For the text-containing cell, return its midpoint in (X, Y) coordinate format. 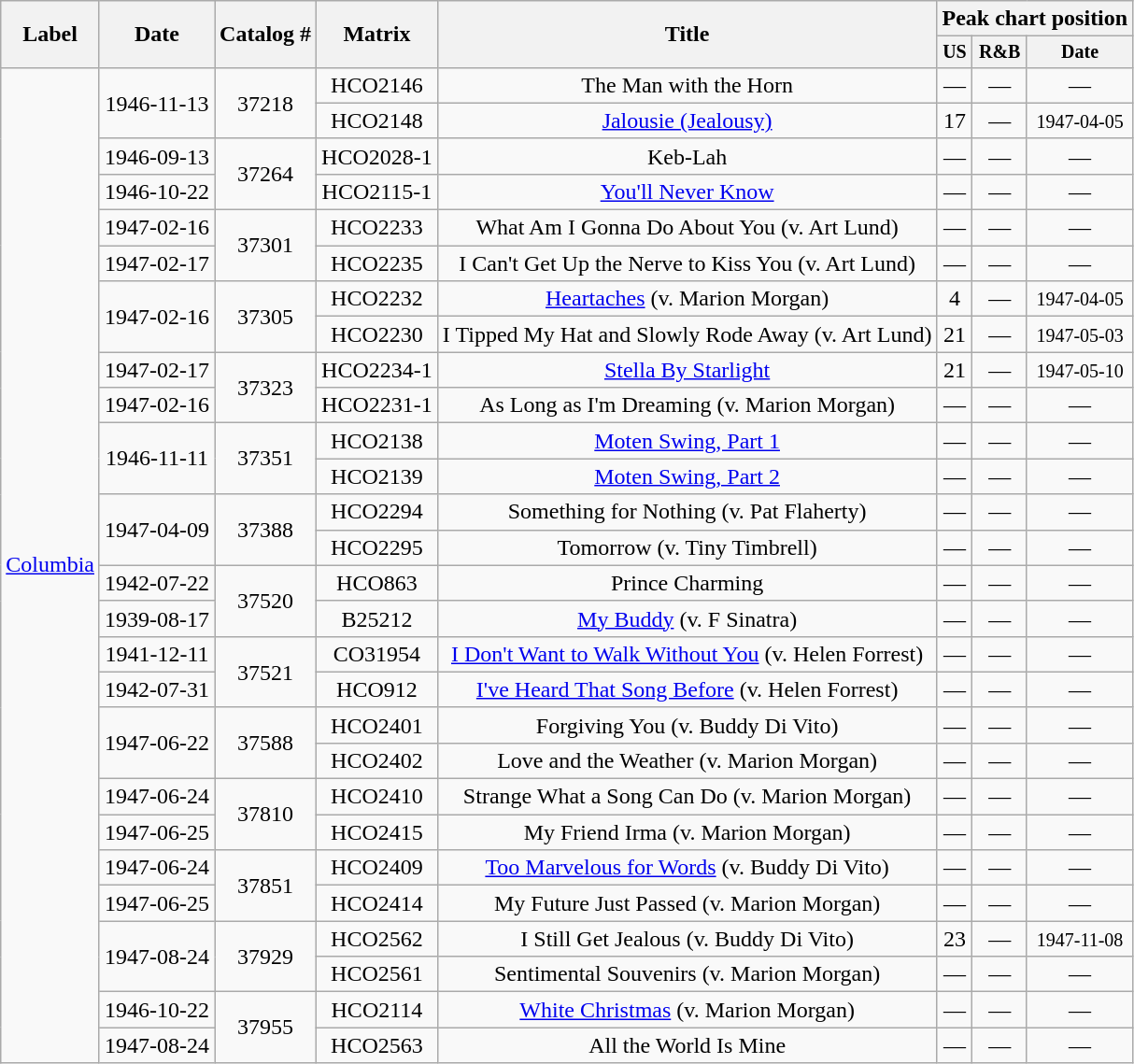
1947-04-09 (157, 530)
37955 (265, 1028)
I Don't Want to Walk Without You (v. Helen Forrest) (687, 654)
B25212 (377, 618)
As Long as I'm Dreaming (v. Marion Morgan) (687, 405)
HCO2562 (377, 939)
Label (50, 35)
Jalousie (Jealousy) (687, 121)
Matrix (377, 35)
1947-05-10 (1080, 370)
Columbia (50, 565)
37520 (265, 601)
1947-05-03 (1080, 334)
37388 (265, 530)
HCO2115-1 (377, 192)
HCO912 (377, 689)
Too Marvelous for Words (v. Buddy Di Vito) (687, 868)
HCO2561 (377, 974)
1946-09-13 (157, 156)
HCO2233 (377, 228)
US (955, 52)
HCO2139 (377, 476)
HCO2402 (377, 760)
HCO2415 (377, 832)
4 (955, 299)
HCO2563 (377, 1045)
Sentimental Souvenirs (v. Marion Morgan) (687, 974)
HCO2234-1 (377, 370)
1939-08-17 (157, 618)
37851 (265, 886)
Love and the Weather (v. Marion Morgan) (687, 760)
23 (955, 939)
37264 (265, 174)
White Christmas (v. Marion Morgan) (687, 1010)
Tomorrow (v. Tiny Timbrell) (687, 547)
Something for Nothing (v. Pat Flaherty) (687, 512)
1942-07-31 (157, 689)
HCO2414 (377, 903)
1942-07-22 (157, 583)
HCO2138 (377, 441)
37218 (265, 103)
HCO863 (377, 583)
17 (955, 121)
HCO2114 (377, 1010)
HCO2231-1 (377, 405)
37521 (265, 672)
I Still Get Jealous (v. Buddy Di Vito) (687, 939)
Forgiving You (v. Buddy Di Vito) (687, 725)
Stella By Starlight (687, 370)
HCO2028-1 (377, 156)
1941-12-11 (157, 654)
The Man with the Horn (687, 85)
37351 (265, 459)
Moten Swing, Part 1 (687, 441)
Catalog # (265, 35)
I Can't Get Up the Nerve to Kiss You (v. Art Lund) (687, 263)
R&B (999, 52)
HCO2295 (377, 547)
Peak chart position (1035, 19)
HCO2148 (377, 121)
I've Heard That Song Before (v. Helen Forrest) (687, 689)
Prince Charming (687, 583)
37810 (265, 815)
All the World Is Mine (687, 1045)
CO31954 (377, 654)
HCO2410 (377, 797)
Heartaches (v. Marion Morgan) (687, 299)
Title (687, 35)
You'll Never Know (687, 192)
What Am I Gonna Do About You (v. Art Lund) (687, 228)
HCO2294 (377, 512)
My Buddy (v. F Sinatra) (687, 618)
HCO2232 (377, 299)
HCO2235 (377, 263)
37929 (265, 957)
Keb-Lah (687, 156)
37301 (265, 246)
I Tipped My Hat and Slowly Rode Away (v. Art Lund) (687, 334)
1946-11-13 (157, 103)
37323 (265, 388)
HCO2146 (377, 85)
HCO2230 (377, 334)
HCO2401 (377, 725)
37305 (265, 317)
My Friend Irma (v. Marion Morgan) (687, 832)
1947-11-08 (1080, 939)
HCO2409 (377, 868)
1946-11-11 (157, 459)
Moten Swing, Part 2 (687, 476)
My Future Just Passed (v. Marion Morgan) (687, 903)
37588 (265, 743)
1947-06-22 (157, 743)
Strange What a Song Can Do (v. Marion Morgan) (687, 797)
